Search for the cell housing the specified text and yield its [X, Y] center coordinate. 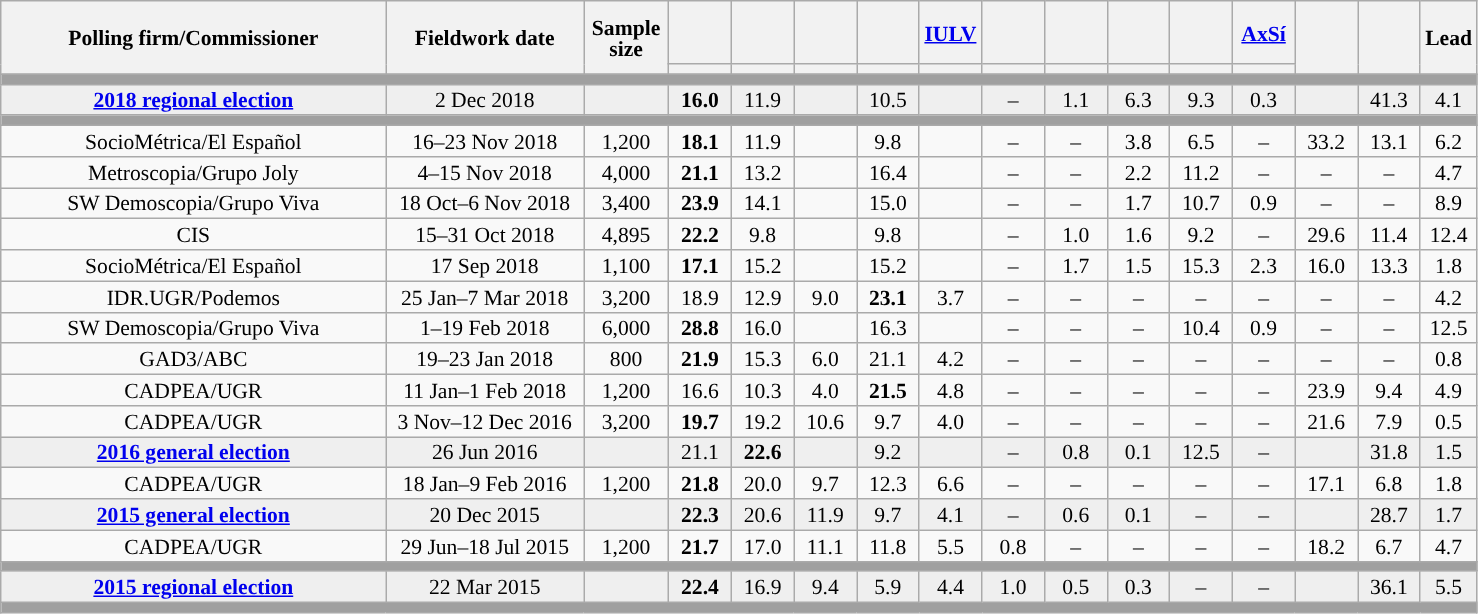
26 Jun 2016 [485, 452]
3.8 [1138, 142]
41.3 [1390, 100]
4–15 Nov 2018 [485, 172]
2.3 [1264, 266]
33.2 [1326, 142]
Lead [1448, 38]
6.0 [826, 360]
21.9 [700, 360]
IDR.UGR/Podemos [194, 296]
18.9 [700, 296]
800 [626, 360]
16–23 Nov 2018 [485, 142]
1–19 Feb 2018 [485, 328]
18 Jan–9 Feb 2016 [485, 484]
17 Sep 2018 [485, 266]
1.6 [1138, 234]
4,895 [626, 234]
19.7 [700, 422]
13.1 [1390, 142]
2015 general election [194, 514]
2.2 [1138, 172]
10.6 [826, 422]
Fieldwork date [485, 38]
8.9 [1448, 204]
12.9 [762, 296]
18 Oct–6 Nov 2018 [485, 204]
4.9 [1448, 390]
11 Jan–1 Feb 2018 [485, 390]
19.2 [762, 422]
23.1 [888, 296]
16.6 [700, 390]
11.8 [888, 546]
15–31 Oct 2018 [485, 234]
21.8 [700, 484]
3,400 [626, 204]
10.5 [888, 100]
21.6 [1326, 422]
29.6 [1326, 234]
3 Nov–12 Dec 2016 [485, 422]
20 Dec 2015 [485, 514]
15.0 [888, 204]
CIS [194, 234]
2016 general election [194, 452]
20.6 [762, 514]
12.4 [1448, 234]
13.2 [762, 172]
GAD3/ABC [194, 360]
20.0 [762, 484]
7.9 [1390, 422]
16.9 [762, 588]
6.7 [1390, 546]
4.4 [950, 588]
Polling firm/Commissioner [194, 38]
31.8 [1390, 452]
10.4 [1202, 328]
13.3 [1390, 266]
2018 regional election [194, 100]
3.7 [950, 296]
22 Mar 2015 [485, 588]
14.1 [762, 204]
0.6 [1076, 514]
16.3 [888, 328]
4,000 [626, 172]
11.4 [1390, 234]
1,100 [626, 266]
2 Dec 2018 [485, 100]
17.0 [762, 546]
21.5 [888, 390]
6.6 [950, 484]
22.6 [762, 452]
1.1 [1076, 100]
9.3 [1202, 100]
9.0 [826, 296]
6.3 [1138, 100]
18.2 [1326, 546]
12.3 [888, 484]
22.2 [700, 234]
28.7 [1390, 514]
18.1 [700, 142]
4.8 [950, 390]
Metroscopia/Grupo Joly [194, 172]
36.1 [1390, 588]
2015 regional election [194, 588]
25 Jan–7 Mar 2018 [485, 296]
10.3 [762, 390]
11.1 [826, 546]
28.8 [700, 328]
6.8 [1390, 484]
19–23 Jan 2018 [485, 360]
16.4 [888, 172]
IULV [950, 32]
Sample size [626, 38]
22.4 [700, 588]
22.3 [700, 514]
AxSí [1264, 32]
10.7 [1202, 204]
29 Jun–18 Jul 2015 [485, 546]
11.2 [1202, 172]
21.7 [700, 546]
6,000 [626, 328]
5.9 [888, 588]
6.5 [1202, 142]
6.2 [1448, 142]
